Identify which cell holds the provided text, then report its [x, y] central coordinate. 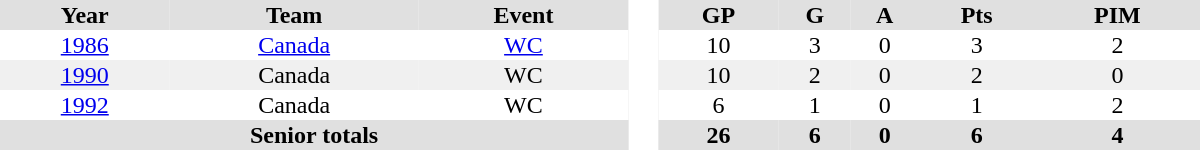
Pts [976, 15]
Team [294, 15]
1990 [85, 75]
G [815, 15]
GP [718, 15]
A [885, 15]
Year [85, 15]
PIM [1118, 15]
Event [524, 15]
1992 [85, 105]
26 [718, 135]
4 [1118, 135]
1986 [85, 45]
Senior totals [314, 135]
